Extract the [x, y] coordinate from the center of the cell holding the provided text.  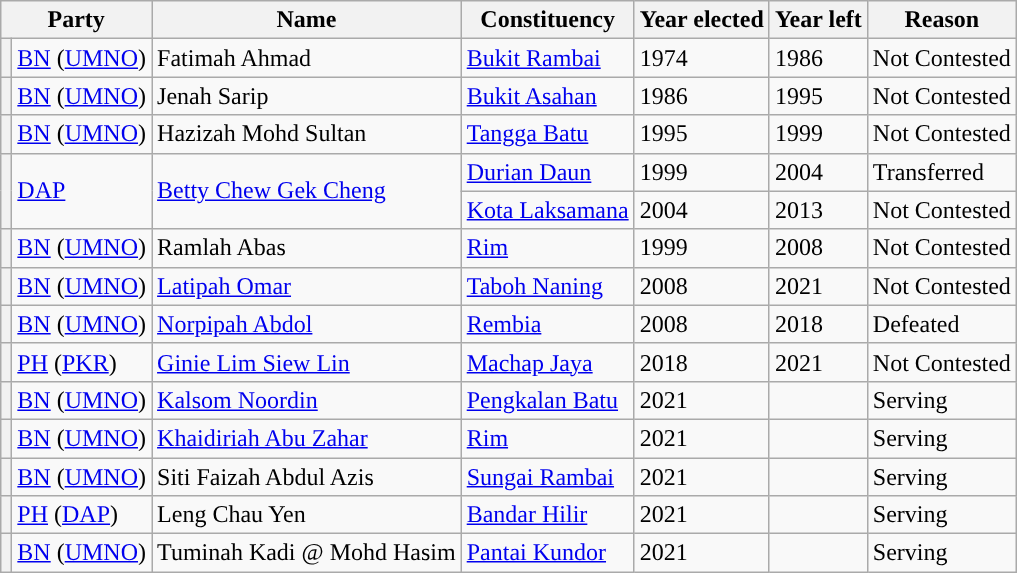
Tangga Batu [548, 134]
Party [76, 20]
Tuminah Kadi @ Mohd Hasim [307, 553]
Year left [818, 20]
Name [307, 20]
Khaidiriah Abu Zahar [307, 438]
Norpipah Abdol [307, 324]
1974 [702, 58]
Kalsom Noordin [307, 400]
Pantai Kundor [548, 553]
Fatimah Ahmad [307, 58]
Machap Jaya [548, 362]
Ramlah Abas [307, 248]
Reason [942, 20]
PH (PKR) [82, 362]
Year elected [702, 20]
Jenah Sarip [307, 96]
Bandar Hilir [548, 515]
Sungai Rambai [548, 477]
DAP [82, 191]
Pengkalan Batu [548, 400]
Siti Faizah Abdul Azis [307, 477]
Bukit Asahan [548, 96]
Transferred [942, 172]
Betty Chew Gek Cheng [307, 191]
Constituency [548, 20]
2013 [818, 210]
PH (DAP) [82, 515]
Taboh Naning [548, 286]
Bukit Rambai [548, 58]
Ginie Lim Siew Lin [307, 362]
Kota Laksamana [548, 210]
Rembia [548, 324]
Latipah Omar [307, 286]
Leng Chau Yen [307, 515]
Durian Daun [548, 172]
Defeated [942, 324]
Hazizah Mohd Sultan [307, 134]
